Search for the cell housing the specified text and yield its (X, Y) center coordinate. 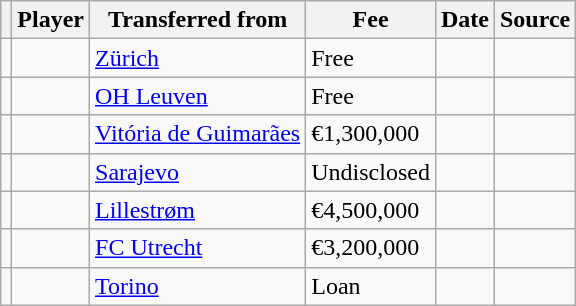
Sarajevo (198, 172)
Torino (198, 286)
Vitória de Guimarães (198, 134)
Player (51, 20)
€3,200,000 (371, 248)
Undisclosed (371, 172)
Loan (371, 286)
FC Utrecht (198, 248)
€1,300,000 (371, 134)
Source (534, 20)
Fee (371, 20)
Transferred from (198, 20)
Zürich (198, 58)
Date (464, 20)
Lillestrøm (198, 210)
OH Leuven (198, 96)
€4,500,000 (371, 210)
